Capture the cell that displays the provided text and extract its [x, y] central coordinate. 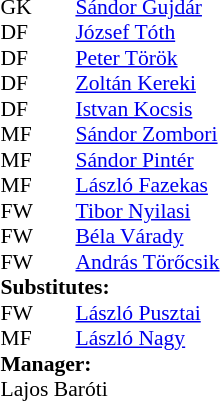
Istvan Kocsis [147, 109]
Tibor Nyilasi [147, 211]
Zoltán Kereki [147, 83]
László Fazekas [147, 185]
Sándor Zombori [147, 135]
Substitutes: [110, 287]
Manager: [110, 364]
László Nagy [147, 339]
László Pusztai [147, 313]
József Tóth [147, 33]
Sándor Pintér [147, 160]
Béla Várady [147, 237]
Peter Török [147, 58]
András Törőcsik [147, 262]
